Pinpoint the cell where the given text exists, returning its [x, y] midpoint coordinate. 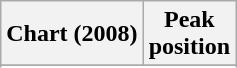
Chart (2008) [72, 34]
Peakposition [189, 34]
